From the cell containing the given text, extract its center point as (X, Y) coordinate. 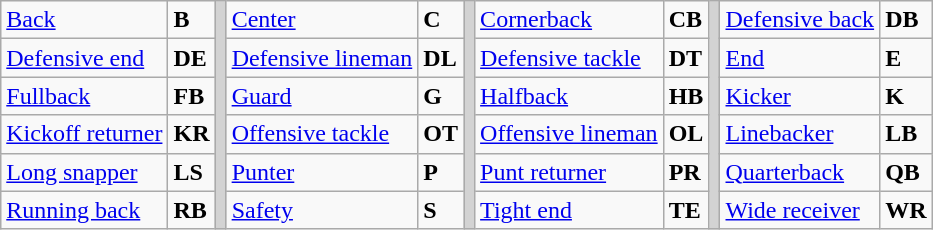
DL (441, 58)
KR (192, 134)
OT (441, 134)
DT (686, 58)
Kicker (800, 96)
Guard (322, 96)
K (906, 96)
LB (906, 134)
HB (686, 96)
End (800, 58)
Offensive tackle (322, 134)
Halfback (570, 96)
RB (192, 210)
P (441, 172)
Long snapper (84, 172)
Defensive tackle (570, 58)
Defensive end (84, 58)
G (441, 96)
Defensive lineman (322, 58)
Center (322, 20)
DE (192, 58)
CB (686, 20)
Fullback (84, 96)
C (441, 20)
QB (906, 172)
Running back (84, 210)
FB (192, 96)
Back (84, 20)
PR (686, 172)
Tight end (570, 210)
Punt returner (570, 172)
Kickoff returner (84, 134)
WR (906, 210)
Cornerback (570, 20)
TE (686, 210)
Offensive lineman (570, 134)
Safety (322, 210)
S (441, 210)
LS (192, 172)
Linebacker (800, 134)
E (906, 58)
Quarterback (800, 172)
Punter (322, 172)
DB (906, 20)
B (192, 20)
Defensive back (800, 20)
OL (686, 134)
Wide receiver (800, 210)
